For the text-containing cell, return its midpoint in [X, Y] coordinate format. 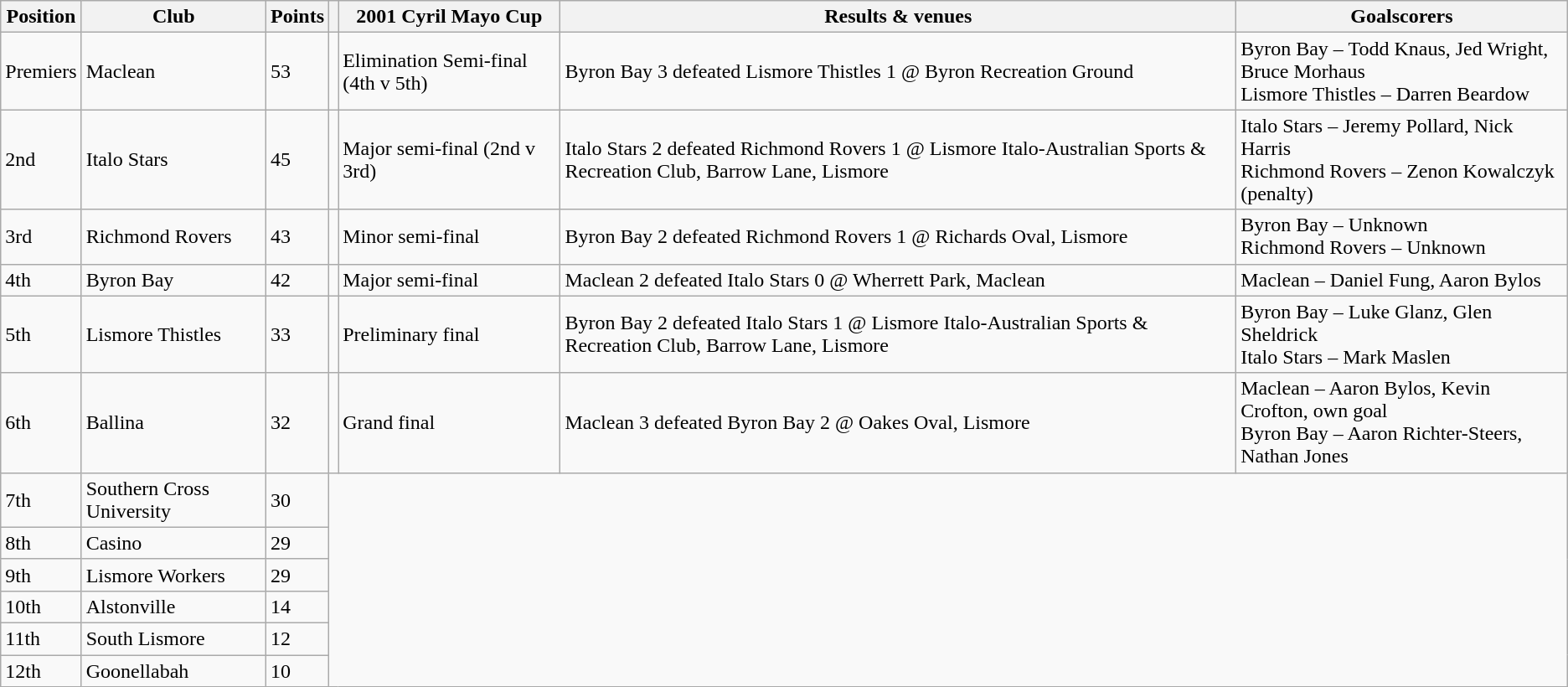
12 [297, 638]
Lismore Workers [173, 575]
Byron Bay 2 defeated Richmond Rovers 1 @ Richards Oval, Lismore [898, 236]
Byron Bay 2 defeated Italo Stars 1 @ Lismore Italo-Australian Sports & Recreation Club, Barrow Lane, Lismore [898, 334]
2001 Cyril Mayo Cup [449, 17]
8th [41, 543]
Alstonville [173, 607]
10 [297, 671]
Byron Bay – Luke Glanz, Glen SheldrickItalo Stars – Mark Maslen [1402, 334]
Richmond Rovers [173, 236]
Major semi-final (2nd v 3rd) [449, 159]
Maclean – Aaron Bylos, Kevin Crofton, own goalByron Bay – Aaron Richter-Steers, Nathan Jones [1402, 422]
Southern Cross University [173, 499]
4th [41, 280]
10th [41, 607]
14 [297, 607]
43 [297, 236]
Italo Stars [173, 159]
Grand final [449, 422]
Minor semi-final [449, 236]
Maclean [173, 71]
Lismore Thistles [173, 334]
Italo Stars 2 defeated Richmond Rovers 1 @ Lismore Italo-Australian Sports & Recreation Club, Barrow Lane, Lismore [898, 159]
Major semi-final [449, 280]
Casino [173, 543]
Byron Bay – Todd Knaus, Jed Wright, Bruce MorhausLismore Thistles – Darren Beardow [1402, 71]
5th [41, 334]
11th [41, 638]
South Lismore [173, 638]
Maclean 3 defeated Byron Bay 2 @ Oakes Oval, Lismore [898, 422]
Maclean 2 defeated Italo Stars 0 @ Wherrett Park, Maclean [898, 280]
Premiers [41, 71]
Club [173, 17]
Results & venues [898, 17]
Points [297, 17]
9th [41, 575]
Ballina [173, 422]
Byron Bay [173, 280]
33 [297, 334]
Elimination Semi-final (4th v 5th) [449, 71]
6th [41, 422]
Position [41, 17]
7th [41, 499]
Byron Bay – UnknownRichmond Rovers – Unknown [1402, 236]
Preliminary final [449, 334]
12th [41, 671]
2nd [41, 159]
Italo Stars – Jeremy Pollard, Nick HarrisRichmond Rovers – Zenon Kowalczyk (penalty) [1402, 159]
32 [297, 422]
30 [297, 499]
42 [297, 280]
45 [297, 159]
Byron Bay 3 defeated Lismore Thistles 1 @ Byron Recreation Ground [898, 71]
3rd [41, 236]
Goalscorers [1402, 17]
Goonellabah [173, 671]
Maclean – Daniel Fung, Aaron Bylos [1402, 280]
53 [297, 71]
